Search for the cell housing the specified text and yield its (x, y) center coordinate. 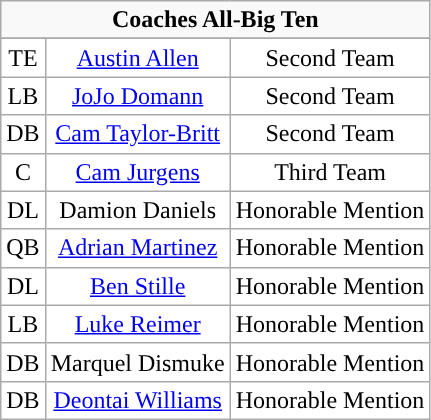
Austin Allen (138, 58)
QB (23, 248)
Luke Reimer (138, 324)
Cam Taylor-Britt (138, 134)
JoJo Domann (138, 96)
Deontai Williams (138, 400)
Damion Daniels (138, 210)
C (23, 172)
Adrian Martinez (138, 248)
Ben Stille (138, 286)
Marquel Dismuke (138, 362)
Cam Jurgens (138, 172)
Coaches All-Big Ten (216, 20)
TE (23, 58)
Third Team (330, 172)
